Determine the [X, Y] coordinate at the center of the cell enclosing the given text.  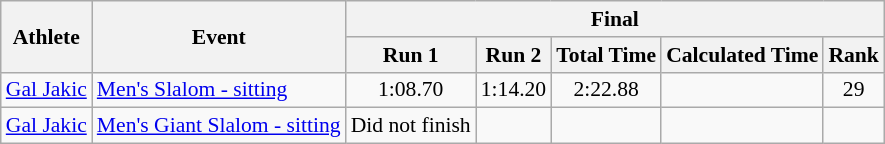
29 [854, 90]
Athlete [46, 36]
2:22.88 [606, 90]
Rank [854, 55]
Men's Slalom - sitting [219, 90]
Run 1 [411, 55]
Calculated Time [742, 55]
1:14.20 [514, 90]
Event [219, 36]
Run 2 [514, 55]
Final [615, 19]
Men's Giant Slalom - sitting [219, 126]
Did not finish [411, 126]
Total Time [606, 55]
1:08.70 [411, 90]
